Identify which cell holds the provided text, then report its (X, Y) central coordinate. 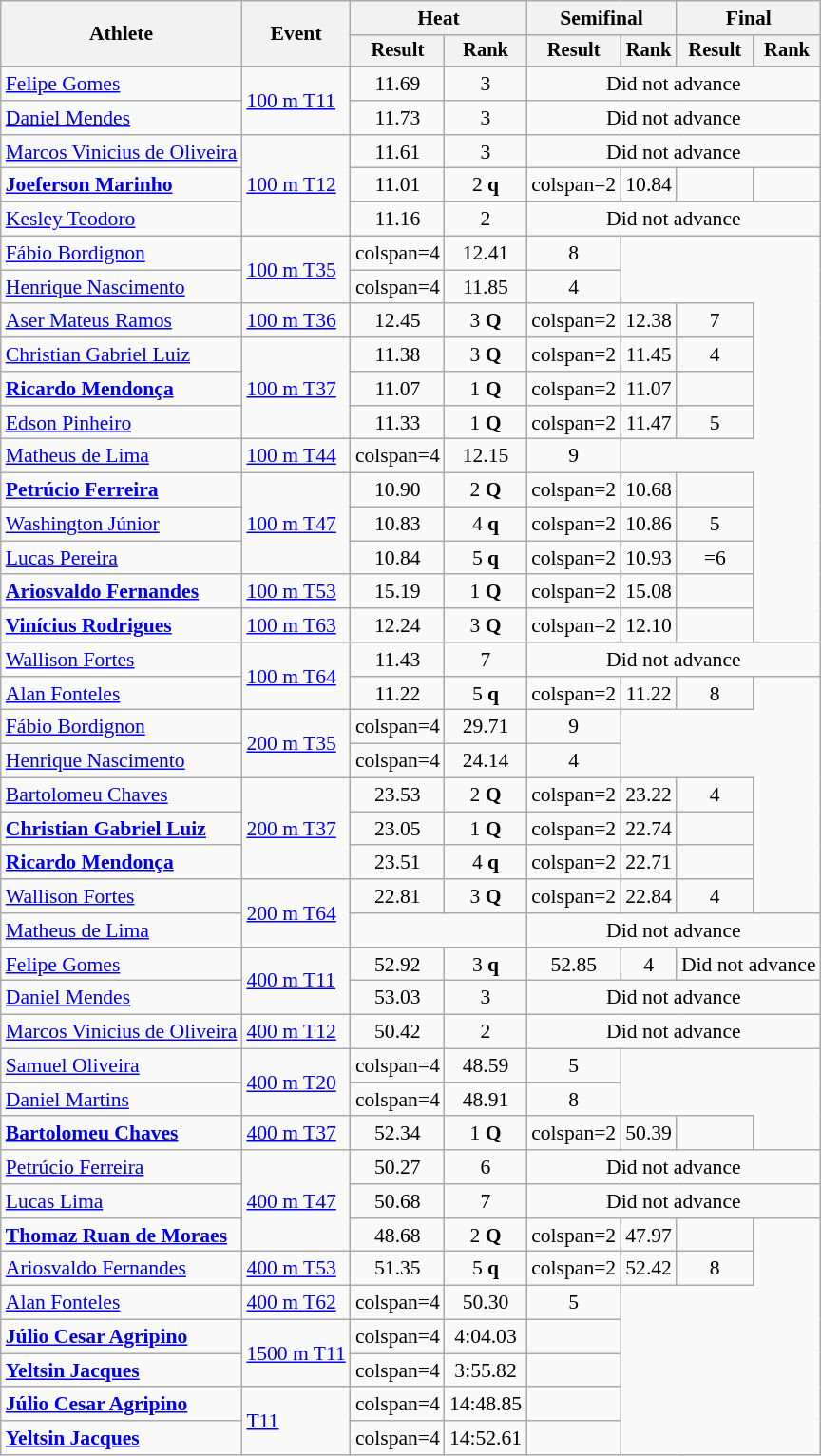
10.83 (397, 525)
6 (486, 1167)
23.53 (397, 795)
10.93 (648, 558)
100 m T53 (296, 592)
Joeferson Marinho (122, 185)
11.85 (486, 287)
400 m T53 (296, 1269)
Samuel Oliveira (122, 1066)
400 m T12 (296, 1032)
23.51 (397, 863)
12.38 (648, 321)
100 m T11 (296, 101)
Aser Mateus Ramos (122, 321)
51.35 (397, 1269)
12.45 (397, 321)
Thomaz Ruan de Moraes (122, 1236)
48.91 (486, 1100)
Final (749, 18)
200 m T37 (296, 829)
52.42 (648, 1269)
50.68 (397, 1201)
50.39 (648, 1134)
2 q (486, 185)
11.45 (648, 354)
11.61 (397, 152)
11.47 (648, 423)
15.08 (648, 592)
22.71 (648, 863)
11.01 (397, 185)
11.33 (397, 423)
Event (296, 34)
10.86 (648, 525)
23.05 (397, 829)
11.16 (397, 220)
3:55.82 (486, 1370)
10.90 (397, 490)
11.38 (397, 354)
3 q (486, 965)
400 m T62 (296, 1303)
Heat (439, 18)
12.10 (648, 625)
22.74 (648, 829)
29.71 (486, 727)
53.03 (397, 998)
T11 (296, 1422)
11.43 (397, 660)
12.24 (397, 625)
Athlete (122, 34)
Edson Pinheiro (122, 423)
24.14 (486, 761)
400 m T20 (296, 1083)
52.92 (397, 965)
100 m T12 (296, 186)
100 m T47 (296, 525)
=6 (715, 558)
100 m T64 (296, 677)
4:04.03 (486, 1337)
52.85 (574, 965)
48.68 (397, 1236)
100 m T37 (296, 388)
22.81 (397, 896)
15.19 (397, 592)
Daniel Martins (122, 1100)
14:52.61 (486, 1438)
Lucas Lima (122, 1201)
100 m T63 (296, 625)
Vinícius Rodrigues (122, 625)
100 m T44 (296, 456)
200 m T35 (296, 743)
400 m T11 (296, 981)
11.73 (397, 118)
200 m T64 (296, 912)
14:48.85 (486, 1405)
100 m T35 (296, 270)
Semifinal (601, 18)
11.69 (397, 84)
400 m T47 (296, 1201)
Washington Júnior (122, 525)
50.42 (397, 1032)
52.34 (397, 1134)
400 m T37 (296, 1134)
50.30 (486, 1303)
50.27 (397, 1167)
12.15 (486, 456)
48.59 (486, 1066)
23.22 (648, 795)
Lucas Pereira (122, 558)
47.97 (648, 1236)
12.41 (486, 254)
100 m T36 (296, 321)
10.68 (648, 490)
22.84 (648, 896)
Kesley Teodoro (122, 220)
1500 m T11 (296, 1353)
